From the cell containing the given text, extract its center point as (X, Y) coordinate. 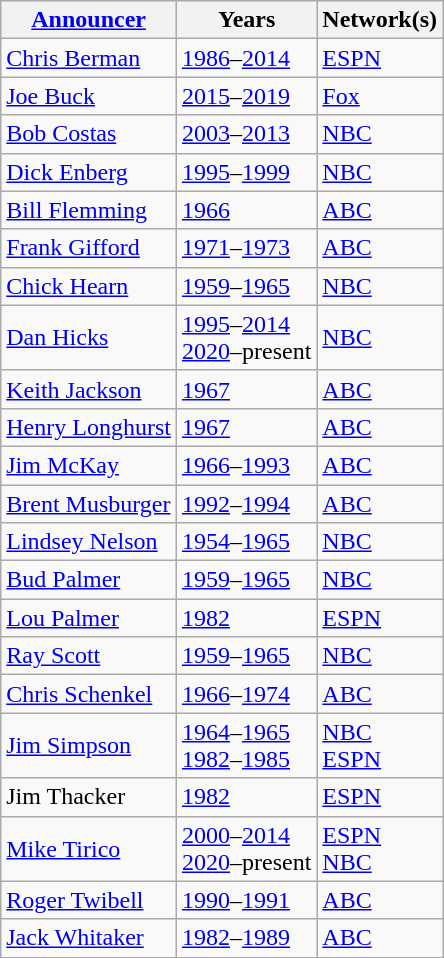
ESPNNBC (380, 848)
Bud Palmer (89, 580)
1966–1974 (246, 694)
Chick Hearn (89, 286)
1966 (246, 210)
1992–1994 (246, 503)
Years (246, 20)
Ray Scott (89, 656)
Bob Costas (89, 134)
1966–1993 (246, 465)
1995–20142020–present (246, 338)
Lou Palmer (89, 618)
Mike Tirico (89, 848)
2003–2013 (246, 134)
Fox (380, 96)
1964–19651982–1985 (246, 746)
Chris Schenkel (89, 694)
Lindsey Nelson (89, 542)
Henry Longhurst (89, 427)
Jim McKay (89, 465)
Keith Jackson (89, 389)
Dick Enberg (89, 172)
Chris Berman (89, 58)
Frank Gifford (89, 248)
Jim Thacker (89, 797)
Roger Twibell (89, 900)
NBCESPN (380, 746)
1995–1999 (246, 172)
Dan Hicks (89, 338)
1986–2014 (246, 58)
Jack Whitaker (89, 938)
Joe Buck (89, 96)
2000–20142020–present (246, 848)
1971–1973 (246, 248)
2015–2019 (246, 96)
Brent Musburger (89, 503)
Jim Simpson (89, 746)
1990–1991 (246, 900)
Bill Flemming (89, 210)
Network(s) (380, 20)
1954–1965 (246, 542)
1982–1989 (246, 938)
Announcer (89, 20)
